Extract the (X, Y) coordinate from the center of the cell holding the provided text.  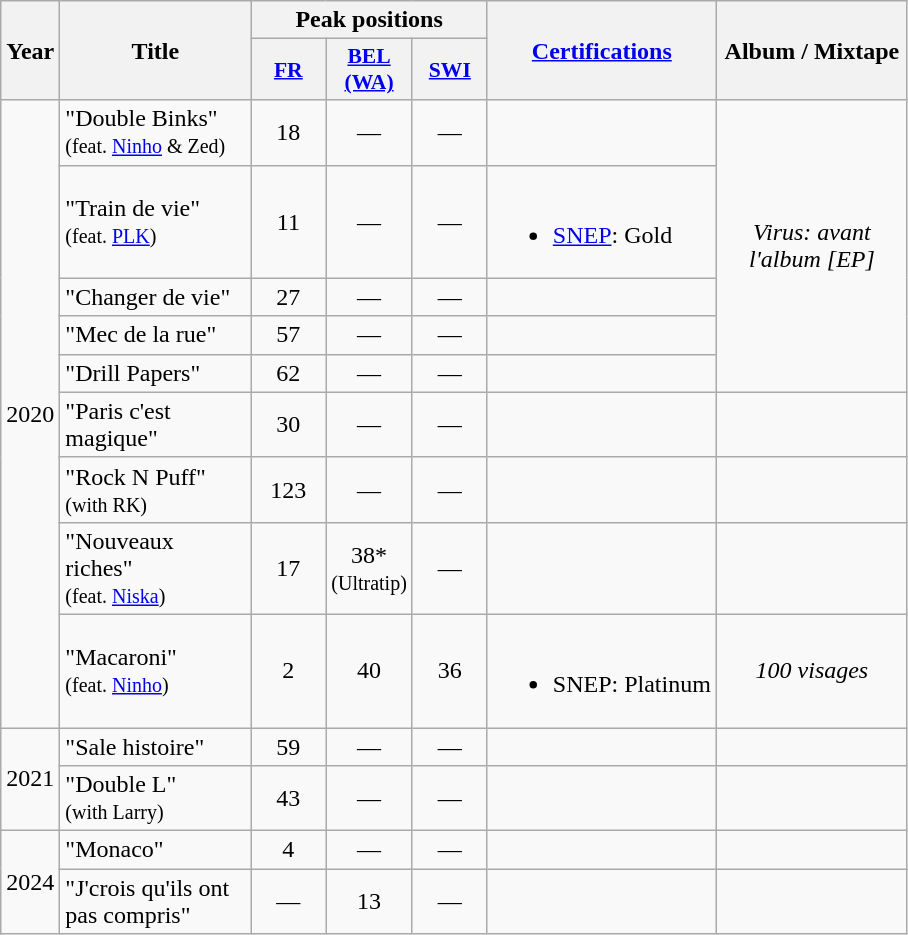
FR (288, 70)
Year (30, 50)
BEL (WA) (370, 70)
2021 (30, 780)
59 (288, 747)
57 (288, 335)
"Drill Papers" (156, 373)
40 (370, 670)
2020 (30, 414)
"Mec de la rue" (156, 335)
100 visages (812, 670)
36 (450, 670)
Album / Mixtape (812, 50)
62 (288, 373)
43 (288, 798)
SWI (450, 70)
"Nouveaux riches"(feat. Niska) (156, 568)
"Changer de vie" (156, 297)
123 (288, 490)
SNEP: Gold (602, 222)
4 (288, 850)
"Sale histoire" (156, 747)
2 (288, 670)
11 (288, 222)
"Macaroni"(feat. Ninho) (156, 670)
"Rock N Puff"(with RK) (156, 490)
38*(Ultratip) (370, 568)
Certifications (602, 50)
13 (370, 902)
"Double L"(with Larry) (156, 798)
"Train de vie"(feat. PLK) (156, 222)
27 (288, 297)
"J'crois qu'ils ont pas compris" (156, 902)
30 (288, 424)
"Monaco" (156, 850)
Virus: avant l'album [EP] (812, 246)
"Paris c'est magique" (156, 424)
18 (288, 132)
Title (156, 50)
SNEP: Platinum (602, 670)
2024 (30, 882)
17 (288, 568)
Peak positions (369, 20)
"Double Binks"(feat. Ninho & Zed) (156, 132)
